From the cell containing the given text, extract its center point as (X, Y) coordinate. 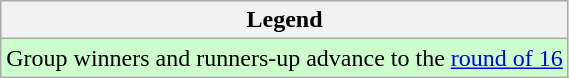
Legend (285, 20)
Group winners and runners-up advance to the round of 16 (285, 58)
